Find where the given text appears and provide that cell's center as (X, Y) coordinate. 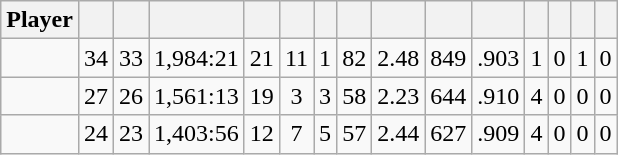
849 (448, 58)
.910 (498, 96)
1,984:21 (197, 58)
57 (354, 134)
1,561:13 (197, 96)
7 (296, 134)
2.44 (398, 134)
19 (262, 96)
.909 (498, 134)
644 (448, 96)
11 (296, 58)
.903 (498, 58)
34 (96, 58)
82 (354, 58)
627 (448, 134)
21 (262, 58)
24 (96, 134)
1,403:56 (197, 134)
2.48 (398, 58)
5 (326, 134)
Player (40, 20)
26 (132, 96)
27 (96, 96)
33 (132, 58)
58 (354, 96)
23 (132, 134)
12 (262, 134)
2.23 (398, 96)
